From the cell containing the given text, extract its center point as (X, Y) coordinate. 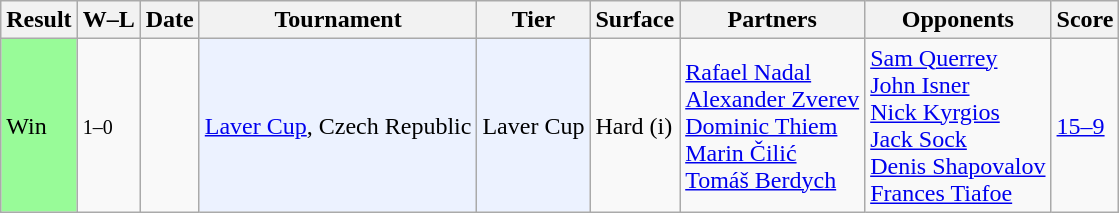
Surface (635, 20)
Sam Querrey John Isner Nick Kyrgios Jack Sock Denis Shapovalov Frances Tiafoe (958, 126)
Tournament (338, 20)
Rafael Nadal Alexander Zverev Dominic Thiem Marin Čilić Tomáš Berdych (772, 126)
Hard (i) (635, 126)
Partners (772, 20)
W–L (108, 20)
Opponents (958, 20)
Result (39, 20)
Laver Cup (534, 126)
Win (39, 126)
Score (1085, 20)
Tier (534, 20)
15–9 (1085, 126)
Laver Cup, Czech Republic (338, 126)
1–0 (108, 126)
Date (170, 20)
